Scan for the cell matching the given text and deliver its [x, y] coordinate at center. 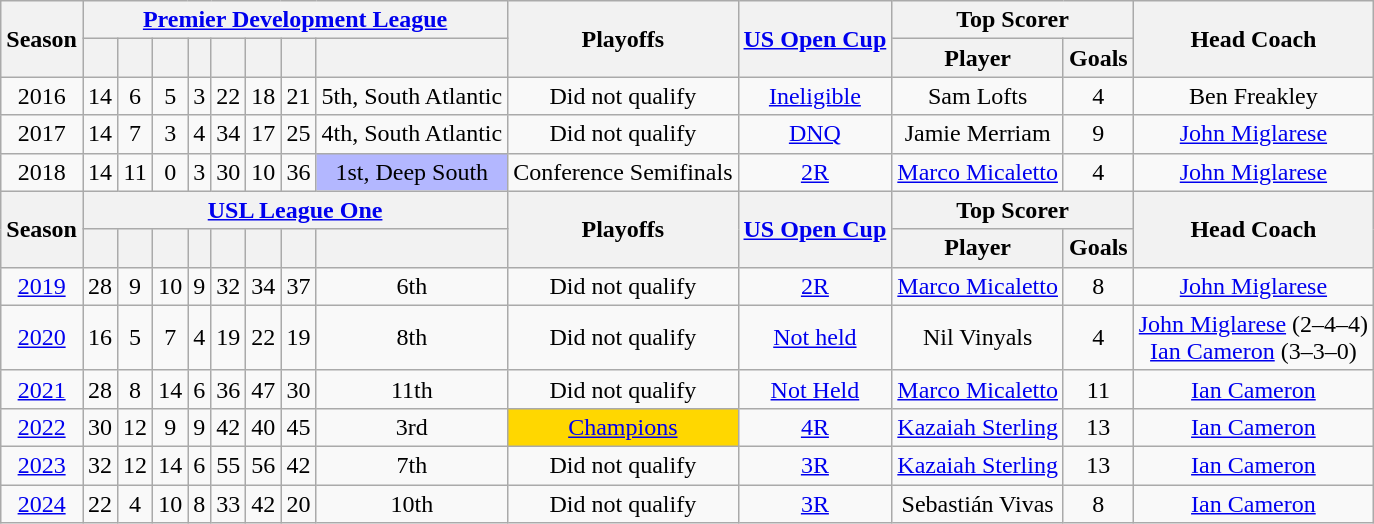
Conference Semifinals [623, 172]
Premier Development League [294, 20]
45 [298, 427]
55 [228, 465]
17 [264, 134]
11th [412, 389]
47 [264, 389]
Ineligible [815, 96]
2022 [42, 427]
2023 [42, 465]
2020 [42, 338]
20 [298, 503]
18 [264, 96]
2016 [42, 96]
DNQ [815, 134]
Not held [815, 338]
USL League One [294, 210]
5th, South Atlantic [412, 96]
6th [412, 286]
John Miglarese (2–4–4) Ian Cameron (3–3–0) [1253, 338]
3rd [412, 427]
8th [412, 338]
Champions [623, 427]
2024 [42, 503]
21 [298, 96]
16 [100, 338]
Nil Vinyals [978, 338]
Not Held [815, 389]
1st, Deep South [412, 172]
2019 [42, 286]
Jamie Merriam [978, 134]
4th, South Atlantic [412, 134]
7th [412, 465]
56 [264, 465]
25 [298, 134]
Sebastián Vivas [978, 503]
33 [228, 503]
Ben Freakley [1253, 96]
40 [264, 427]
4R [815, 427]
2021 [42, 389]
2017 [42, 134]
0 [170, 172]
2018 [42, 172]
37 [298, 286]
10th [412, 503]
Sam Lofts [978, 96]
